Return the [X, Y] coordinate for the center point of the cell that contains the specified text.  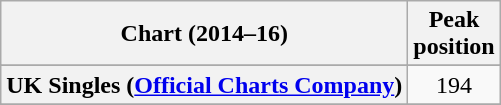
Peakposition [454, 34]
UK Singles (Official Charts Company) [204, 85]
Chart (2014–16) [204, 34]
194 [454, 85]
